Capture the cell that displays the provided text and extract its [X, Y] central coordinate. 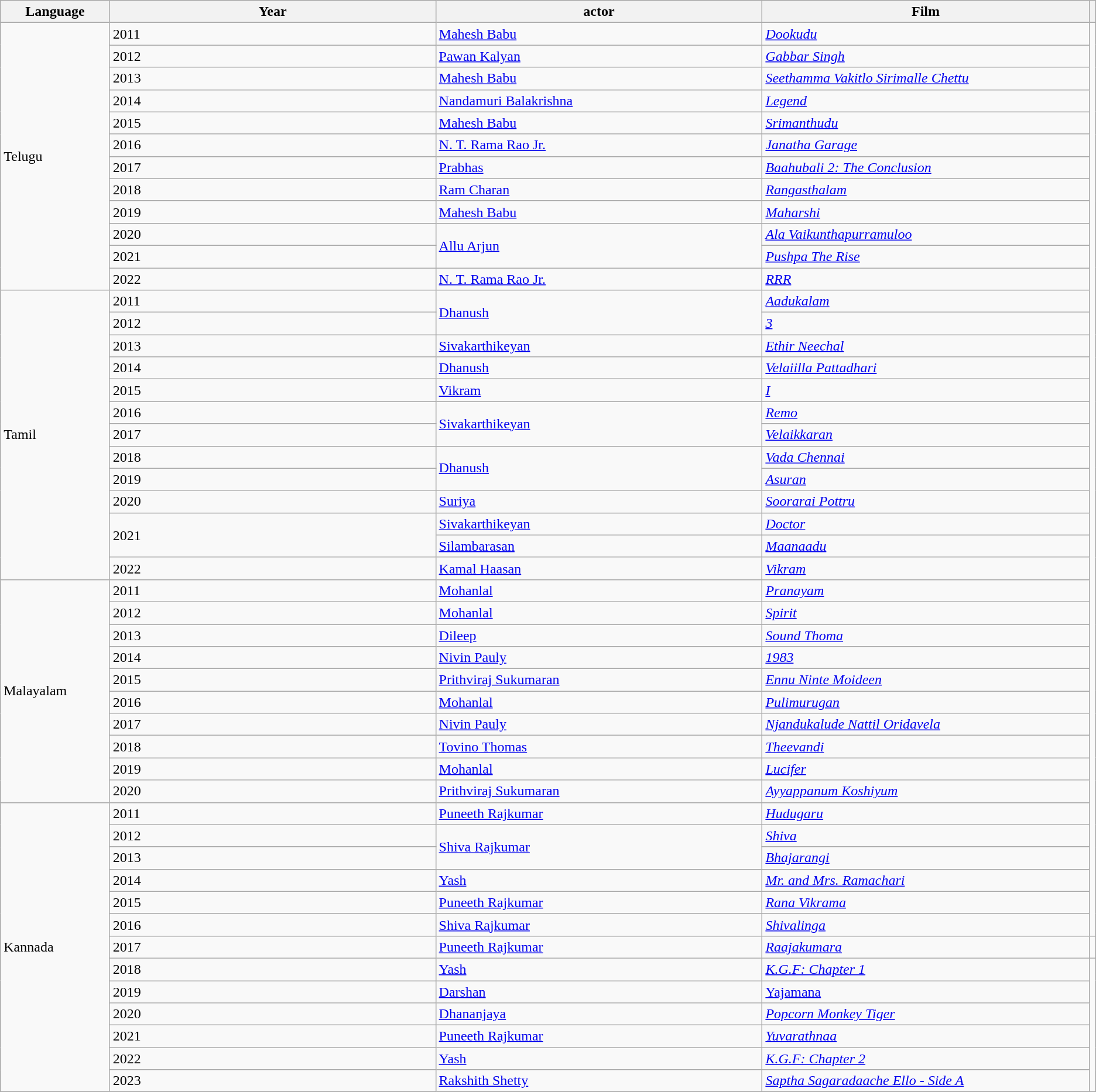
Soorarai Pottru [926, 502]
Yajamana [926, 992]
Dookudu [926, 34]
Remo [926, 413]
Rakshith Shetty [599, 1081]
Allu Arjun [599, 245]
Legend [926, 101]
K.G.F: Chapter 1 [926, 969]
Pawan Kalyan [599, 56]
Pulimurugan [926, 702]
3 [926, 324]
Ethir Neechal [926, 346]
Ayyappanum Koshiyum [926, 791]
actor [599, 12]
Bhajarangi [926, 858]
Maharshi [926, 212]
Dhananjaya [599, 1014]
Language [55, 12]
Year [273, 12]
1983 [926, 658]
Tovino Thomas [599, 747]
Sound Thoma [926, 635]
Silambarasan [599, 546]
Lucifer [926, 769]
Film [926, 12]
Telugu [55, 157]
Doctor [926, 524]
Velaiilla Pattadhari [926, 368]
Mr. and Mrs. Ramachari [926, 880]
Seethamma Vakitlo Sirimalle Chettu [926, 78]
Asuran [926, 479]
Darshan [599, 992]
Dileep [599, 635]
K.G.F: Chapter 2 [926, 1059]
Ala Vaikunthapurramuloo [926, 234]
2023 [273, 1081]
Theevandi [926, 747]
Aadukalam [926, 301]
Gabbar Singh [926, 56]
Tamil [55, 435]
Suriya [599, 502]
Kamal Haasan [599, 568]
Rana Vikrama [926, 902]
Shiva [926, 836]
I [926, 390]
Shivalinga [926, 925]
Vada Chennai [926, 457]
RRR [926, 279]
Janatha Garage [926, 145]
Raajakumara [926, 947]
Srimanthudu [926, 123]
Pranayam [926, 590]
Ennu Ninte Moideen [926, 680]
Saptha Sagaradaache Ello - Side A [926, 1081]
Malayalam [55, 691]
Kannada [55, 947]
Prabhas [599, 167]
Ram Charan [599, 190]
Velaikkaran [926, 435]
Popcorn Monkey Tiger [926, 1014]
Nandamuri Balakrishna [599, 101]
Rangasthalam [926, 190]
Njandukalude Nattil Oridavela [926, 724]
Baahubali 2: The Conclusion [926, 167]
Hudugaru [926, 813]
Yuvarathnaa [926, 1036]
Pushpa The Rise [926, 256]
Maanaadu [926, 546]
Spirit [926, 613]
